Return [X, Y] of the center of cell containing provided text 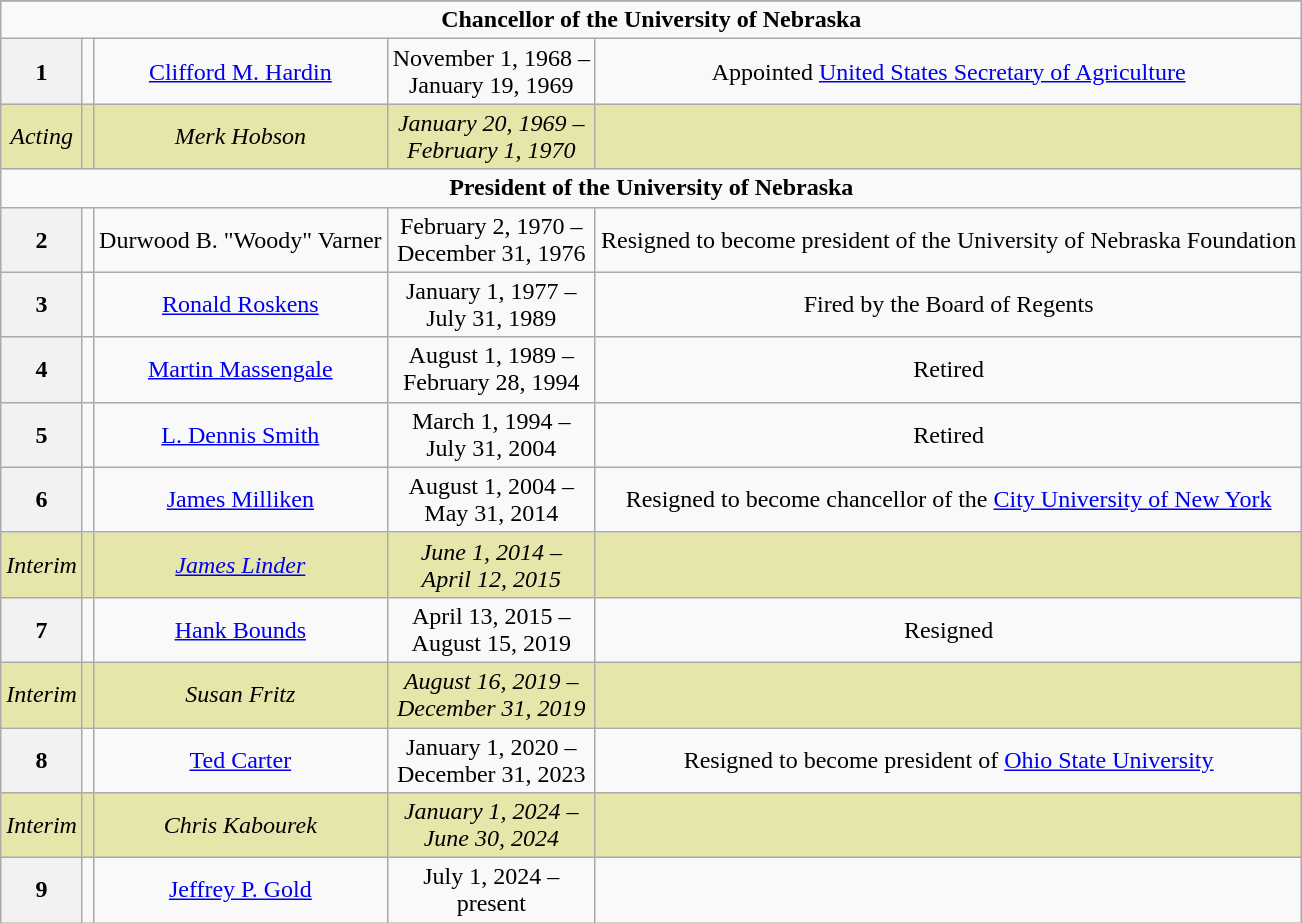
4 [42, 370]
Chris Kabourek [241, 826]
Resigned to become president of the University of Nebraska Foundation [948, 240]
Chancellor of the University of Nebraska [652, 20]
Jeffrey P. Gold [241, 890]
January 20, 1969 – February 1, 1970 [491, 136]
July 1, 2024 – present [491, 890]
Resigned to become chancellor of the City University of New York [948, 500]
Resigned [948, 630]
Fired by the Board of Regents [948, 304]
January 1, 2024 – June 30, 2024 [491, 826]
June 1, 2014 – April 12, 2015 [491, 564]
James Linder [241, 564]
February 2, 1970 – December 31, 1976 [491, 240]
Susan Fritz [241, 694]
3 [42, 304]
August 16, 2019 – December 31, 2019 [491, 694]
1 [42, 72]
August 1, 2004 – May 31, 2014 [491, 500]
January 1, 2020 – December 31, 2023 [491, 760]
2 [42, 240]
Martin Massengale [241, 370]
April 13, 2015 – August 15, 2019 [491, 630]
6 [42, 500]
8 [42, 760]
Ronald Roskens [241, 304]
James Milliken [241, 500]
Appointed United States Secretary of Agriculture [948, 72]
Clifford M. Hardin [241, 72]
Merk Hobson [241, 136]
Hank Bounds [241, 630]
Ted Carter [241, 760]
7 [42, 630]
Durwood B. "Woody" Varner [241, 240]
Resigned to become president of Ohio State University [948, 760]
November 1, 1968 – January 19, 1969 [491, 72]
L. Dennis Smith [241, 434]
August 1, 1989 – February 28, 1994 [491, 370]
9 [42, 890]
5 [42, 434]
President of the University of Nebraska [652, 188]
Acting [42, 136]
January 1, 1977 – July 31, 1989 [491, 304]
March 1, 1994 – July 31, 2004 [491, 434]
